Provide the (X, Y) coordinate of the cell's center where the given text is located.  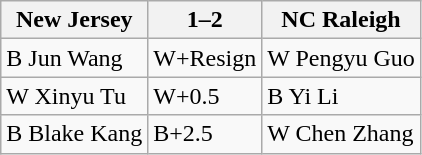
B Yi Li (342, 96)
W Pengyu Guo (342, 58)
New Jersey (74, 20)
W Xinyu Tu (74, 96)
B Blake Kang (74, 134)
W+0.5 (205, 96)
NC Raleigh (342, 20)
1–2 (205, 20)
B+2.5 (205, 134)
B Jun Wang (74, 58)
W Chen Zhang (342, 134)
W+Resign (205, 58)
